Search for the cell housing the specified text and yield its (X, Y) center coordinate. 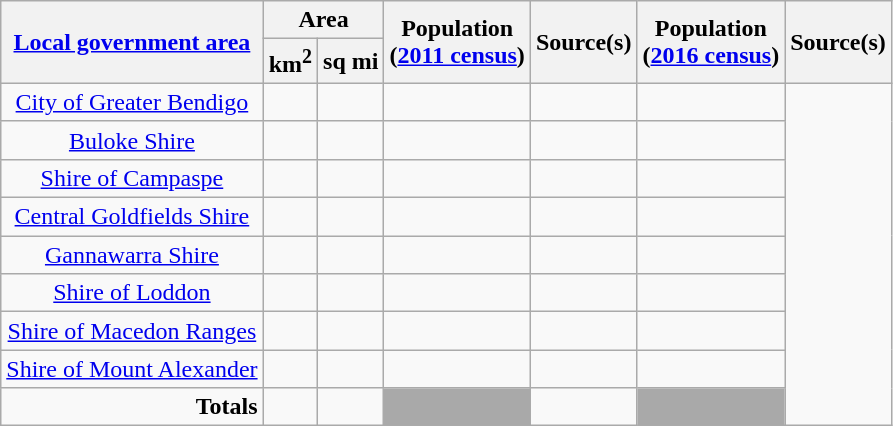
Gannawarra Shire (132, 255)
Area (324, 20)
Shire of Mount Alexander (132, 369)
Population(2011 census) (457, 42)
Local government area (132, 42)
km2 (290, 62)
City of Greater Bendigo (132, 102)
Shire of Campaspe (132, 178)
Central Goldfields Shire (132, 217)
sq mi (351, 62)
Buloke Shire (132, 140)
Population(2016 census) (711, 42)
Totals (132, 407)
Shire of Macedon Ranges (132, 331)
Shire of Loddon (132, 293)
